Search for the cell housing the specified text and yield its [x, y] center coordinate. 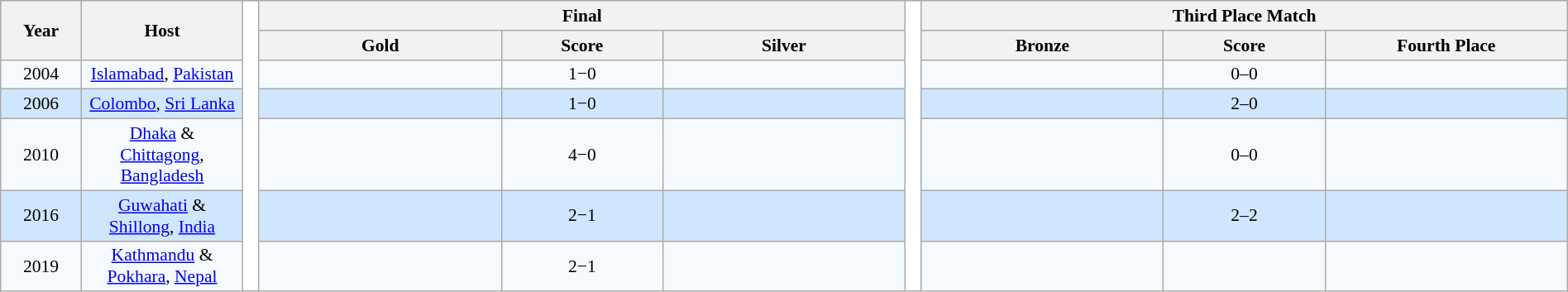
2006 [41, 104]
Colombo, Sri Lanka [162, 104]
Year [41, 30]
Gold [380, 45]
Islamabad, Pakistan [162, 74]
Fourth Place [1446, 45]
Silver [784, 45]
Third Place Match [1244, 16]
2–0 [1244, 104]
Final [582, 16]
Dhaka & Chittagong, Bangladesh [162, 156]
2–2 [1244, 215]
2019 [41, 266]
Guwahati & Shillong, India [162, 215]
Kathmandu & Pokhara, Nepal [162, 266]
2016 [41, 215]
2010 [41, 156]
2004 [41, 74]
Host [162, 30]
4−0 [582, 156]
Bronze [1042, 45]
